Search for the cell housing the specified text and yield its [x, y] center coordinate. 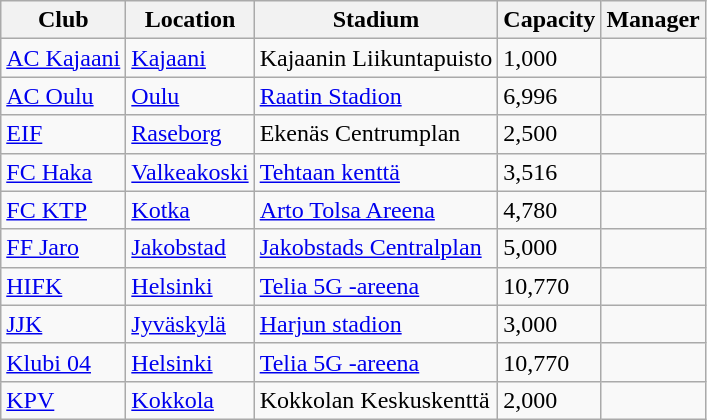
Jakobstad [190, 248]
Location [190, 20]
FF Jaro [64, 248]
EIF [64, 134]
Stadium [376, 20]
2,000 [550, 400]
Kajaanin Liikuntapuisto [376, 58]
6,996 [550, 96]
Raseborg [190, 134]
Valkeakoski [190, 172]
Jakobstads Centralplan [376, 248]
2,500 [550, 134]
Raatin Stadion [376, 96]
AC Kajaani [64, 58]
Kokkola [190, 400]
Capacity [550, 20]
KPV [64, 400]
4,780 [550, 210]
Manager [653, 20]
FC Haka [64, 172]
Arto Tolsa Areena [376, 210]
Klubi 04 [64, 362]
3,516 [550, 172]
Tehtaan kenttä [376, 172]
Jyväskylä [190, 324]
Ekenäs Centrumplan [376, 134]
Club [64, 20]
FC KTP [64, 210]
JJK [64, 324]
Harjun stadion [376, 324]
Oulu [190, 96]
Kokkolan Keskuskenttä [376, 400]
AC Oulu [64, 96]
5,000 [550, 248]
Kajaani [190, 58]
HIFK [64, 286]
1,000 [550, 58]
Kotka [190, 210]
3,000 [550, 324]
